Output the (X, Y) coordinate of the center of the cell containing the given text.  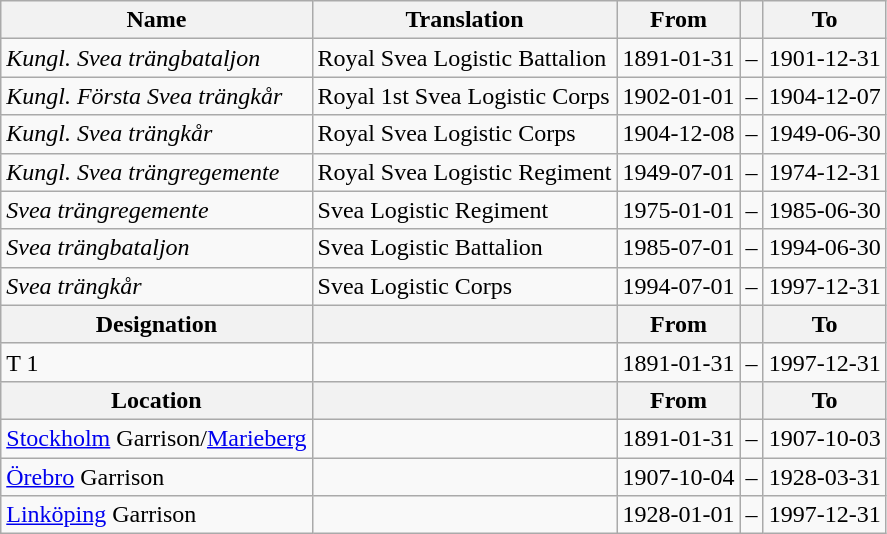
Linköping Garrison (156, 515)
1904-12-08 (678, 134)
Svea trängregemente (156, 210)
1985-06-30 (824, 210)
1974-12-31 (824, 172)
1949-06-30 (824, 134)
1928-03-31 (824, 477)
Kungl. Svea trängkår (156, 134)
Royal Svea Logistic Corps (464, 134)
1904-12-07 (824, 96)
1994-06-30 (824, 248)
1907-10-03 (824, 438)
Kungl. Första Svea trängkår (156, 96)
Designation (156, 324)
1975-01-01 (678, 210)
1901-12-31 (824, 58)
1949-07-01 (678, 172)
T 1 (156, 362)
Svea Logistic Battalion (464, 248)
Kungl. Svea trängbataljon (156, 58)
1985-07-01 (678, 248)
1928-01-01 (678, 515)
Svea Logistic Regiment (464, 210)
1994-07-01 (678, 286)
Royal 1st Svea Logistic Corps (464, 96)
Translation (464, 20)
Kungl. Svea trängregemente (156, 172)
Royal Svea Logistic Battalion (464, 58)
Svea Logistic Corps (464, 286)
Royal Svea Logistic Regiment (464, 172)
1907-10-04 (678, 477)
Örebro Garrison (156, 477)
Svea trängbataljon (156, 248)
Location (156, 400)
Svea trängkår (156, 286)
1902-01-01 (678, 96)
Name (156, 20)
Stockholm Garrison/Marieberg (156, 438)
